Scan for the cell matching the given text and deliver its (X, Y) coordinate at center. 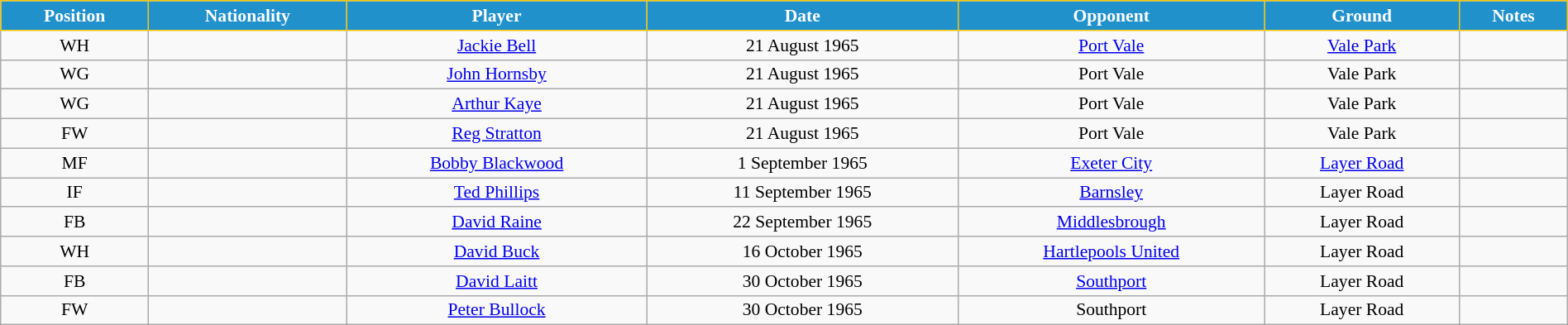
Bobby Blackwood (496, 163)
Opponent (1111, 16)
Position (74, 16)
John Hornsby (496, 74)
Jackie Bell (496, 45)
11 September 1965 (802, 193)
22 September 1965 (802, 222)
David Raine (496, 222)
Arthur Kaye (496, 104)
Exeter City (1111, 163)
Ted Phillips (496, 193)
Ground (1362, 16)
Reg Stratton (496, 134)
MF (74, 163)
Nationality (248, 16)
1 September 1965 (802, 163)
IF (74, 193)
Peter Bullock (496, 310)
David Buck (496, 251)
Date (802, 16)
16 October 1965 (802, 251)
Barnsley (1111, 193)
Middlesbrough (1111, 222)
David Laitt (496, 281)
Player (496, 16)
Hartlepools United (1111, 251)
Notes (1513, 16)
